Locate the cell with the specified text and output its (x, y) center coordinate. 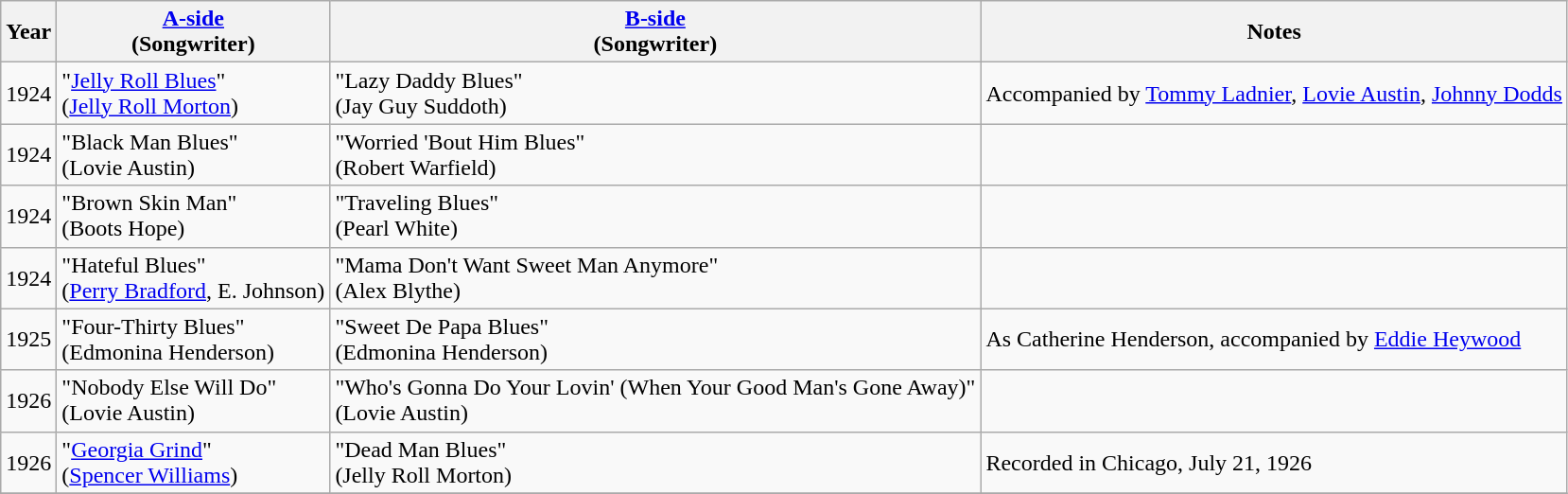
Year (28, 32)
"Lazy Daddy Blues"(Jay Guy Suddoth) (655, 93)
Accompanied by Tommy Ladnier, Lovie Austin, Johnny Dodds (1275, 93)
A-side(Songwriter) (193, 32)
"Worried 'Bout Him Blues"(Robert Warfield) (655, 155)
Notes (1275, 32)
"Hateful Blues"(Perry Bradford, E. Johnson) (193, 278)
"Nobody Else Will Do"(Lovie Austin) (193, 401)
"Georgia Grind"(Spencer Williams) (193, 462)
B-side(Songwriter) (655, 32)
"Four-Thirty Blues"(Edmonina Henderson) (193, 339)
"Sweet De Papa Blues"(Edmonina Henderson) (655, 339)
Recorded in Chicago, July 21, 1926 (1275, 462)
1925 (28, 339)
"Who's Gonna Do Your Lovin' (When Your Good Man's Gone Away)"(Lovie Austin) (655, 401)
"Mama Don't Want Sweet Man Anymore"(Alex Blythe) (655, 278)
"Brown Skin Man"(Boots Hope) (193, 216)
"Traveling Blues"(Pearl White) (655, 216)
"Jelly Roll Blues"(Jelly Roll Morton) (193, 93)
"Black Man Blues"(Lovie Austin) (193, 155)
"Dead Man Blues"(Jelly Roll Morton) (655, 462)
As Catherine Henderson, accompanied by Eddie Heywood (1275, 339)
